From the cell containing the given text, extract its center point as [X, Y] coordinate. 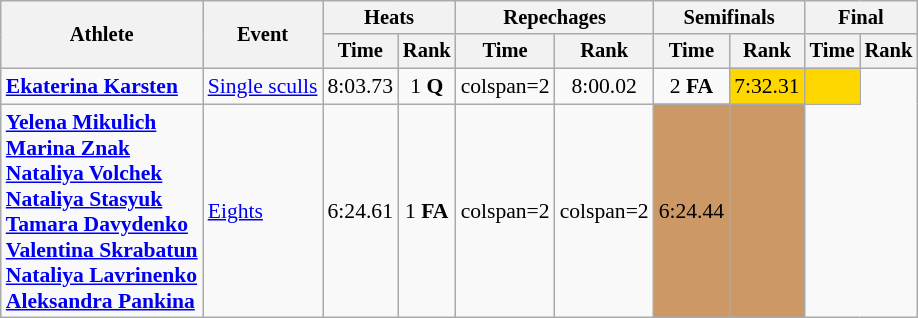
Heats [388, 18]
Event [263, 34]
2 FA [692, 87]
8:00.02 [604, 87]
8:03.73 [360, 87]
6:24.61 [360, 211]
Eights [263, 211]
7:32.31 [766, 87]
Semifinals [730, 18]
Ekaterina Karsten [102, 87]
Athlete [102, 34]
Final [861, 18]
1 Q [427, 87]
6:24.44 [692, 211]
Yelena MikulichMarina ZnakNataliya VolchekNataliya StasyukTamara DavydenkoValentina SkrabatunNataliya LavrinenkoAleksandra Pankina [102, 211]
1 FA [427, 211]
Repechages [555, 18]
Single sculls [263, 87]
